Locate the cell with the specified text and output its (X, Y) center coordinate. 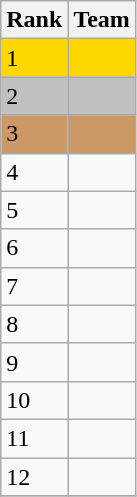
8 (34, 324)
1 (34, 58)
12 (34, 477)
4 (34, 172)
5 (34, 210)
Rank (34, 20)
7 (34, 286)
3 (34, 134)
Team (102, 20)
6 (34, 248)
10 (34, 400)
9 (34, 362)
2 (34, 96)
11 (34, 438)
